Scan for the cell matching the given text and deliver its (X, Y) coordinate at center. 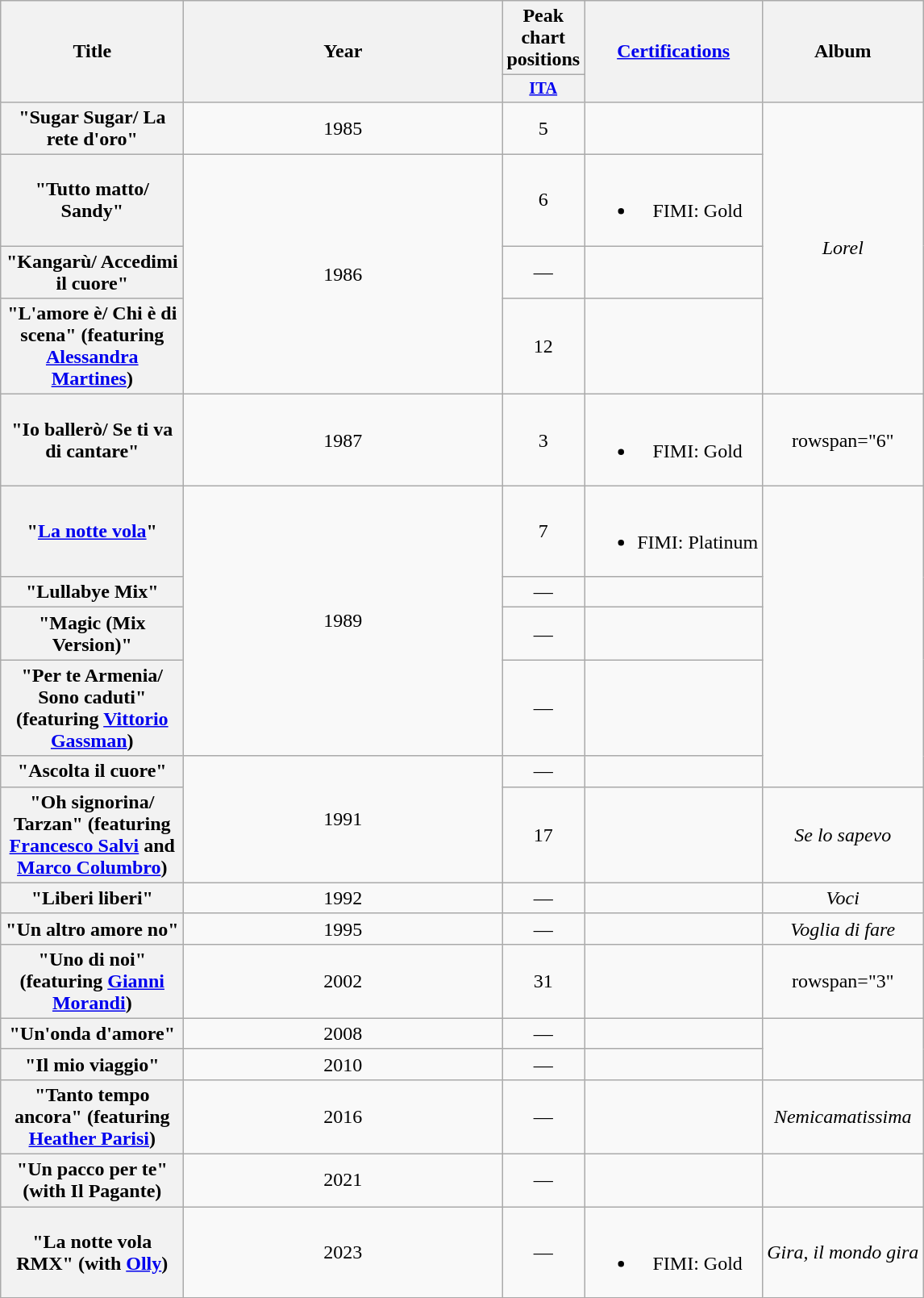
1991 (343, 820)
rowspan="3" (843, 981)
"Un altro amore no" (92, 929)
Se lo sapevo (843, 834)
12 (543, 347)
"L'amore è/ Chi è di scena" (featuring Alessandra Martines) (92, 347)
2016 (343, 1116)
"Liberi liberi" (92, 898)
31 (543, 981)
Voglia di fare (843, 929)
Year (343, 52)
2002 (343, 981)
Peak chart positions (543, 38)
5 (543, 127)
Nemicamatissima (843, 1116)
Certifications (674, 52)
"Il mio viaggio" (92, 1064)
"Ascolta il cuore" (92, 771)
"Io ballerò/ Se ti va di cantare" (92, 440)
2010 (343, 1064)
"Un'onda d'amore" (92, 1033)
Album (843, 52)
7 (543, 531)
3 (543, 440)
1987 (343, 440)
2008 (343, 1033)
"La notte vola RMX" (with Olly) (92, 1252)
Title (92, 52)
"Tutto matto/ Sandy" (92, 200)
6 (543, 200)
1992 (343, 898)
1986 (343, 274)
"Oh signorina/ Tarzan" (featuring Francesco Salvi and Marco Columbro) (92, 834)
FIMI: Platinum (674, 531)
2023 (343, 1252)
"Sugar Sugar/ La rete d'oro" (92, 127)
2021 (343, 1181)
Gira, il mondo gira (843, 1252)
"Per te Armenia/ Sono caduti" (featuring Vittorio Gassman) (92, 708)
"Magic (Mix Version)" (92, 634)
Lorel (843, 248)
1989 (343, 621)
"Un pacco per te" (with Il Pagante) (92, 1181)
"Uno di noi" (featuring Gianni Morandi) (92, 981)
"Kangarù/ Accedimi il cuore" (92, 273)
"Tanto tempo ancora" (featuring Heather Parisi) (92, 1116)
rowspan="6" (843, 440)
Voci (843, 898)
"Lullabye Mix" (92, 592)
1985 (343, 127)
ITA (543, 89)
17 (543, 834)
1995 (343, 929)
"La notte vola" (92, 531)
